For the text-containing cell, return its midpoint in (x, y) coordinate format. 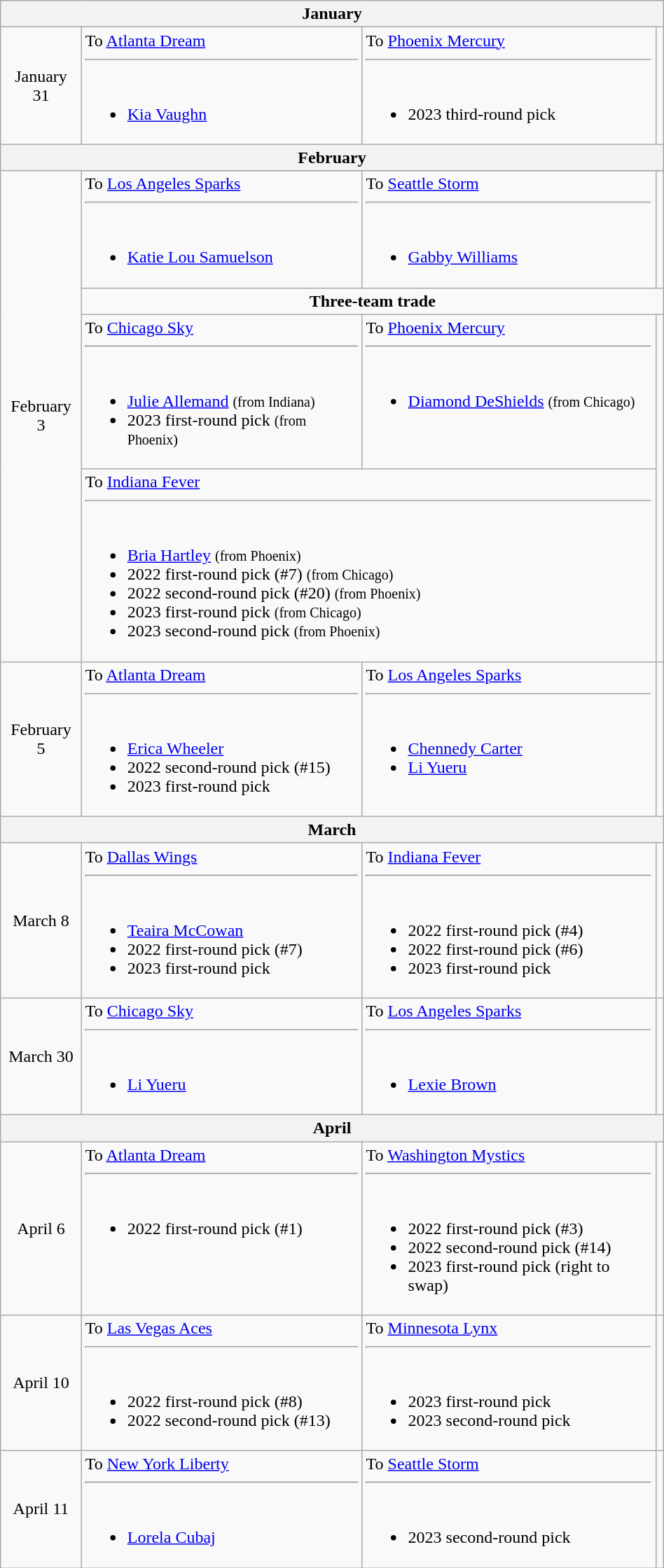
To Washington Mystics2022 first-round pick (#3)2022 second-round pick (#14)2023 first-round pick (right to swap) (509, 1228)
To Las Vegas Aces2022 first-round pick (#8)2022 second-round pick (#13) (221, 1383)
To New York Liberty Lorela Cubaj (221, 1509)
To Phoenix Mercury2023 third-round pick (509, 85)
To Atlanta Dream Kia Vaughn (221, 85)
To Los Angeles Sparks Katie Lou Samuelson (221, 230)
February 3 (41, 416)
To Los Angeles Sparks Lexie Brown (509, 1056)
April 6 (41, 1228)
Three-team trade (373, 301)
March (332, 829)
To Seattle Storm Gabby Williams (509, 230)
To Chicago Sky Li Yueru (221, 1056)
To Minnesota Lynx2023 first-round pick2023 second-round pick (509, 1383)
To Dallas Wings Teaira McCowan2022 first-round pick (#7)2023 first-round pick (221, 920)
March 8 (41, 920)
To Chicago Sky Julie Allemand (from Indiana)2023 first-round pick (from Phoenix) (221, 392)
To Indiana Fever2022 first-round pick (#4)2022 first-round pick (#6)2023 first-round pick (509, 920)
January 31 (41, 85)
April 11 (41, 1509)
February 5 (41, 739)
March 30 (41, 1056)
January (332, 14)
To Seattle Storm2023 second-round pick (509, 1509)
To Los Angeles Sparks Chennedy Carter Li Yueru (509, 739)
February (332, 157)
To Atlanta Dream2022 first-round pick (#1) (221, 1228)
To Phoenix Mercury Diamond DeShields (from Chicago) (509, 392)
To Atlanta Dream Erica Wheeler2022 second-round pick (#15)2023 first-round pick (221, 739)
April 10 (41, 1383)
April (332, 1128)
